Capture the cell that displays the provided text and extract its (x, y) central coordinate. 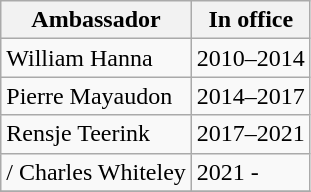
2014–2017 (250, 96)
Pierre Mayaudon (96, 96)
2021 - (250, 172)
2010–2014 (250, 58)
2017–2021 (250, 134)
In office (250, 20)
/ Charles Whiteley (96, 172)
Ambassador (96, 20)
William Hanna (96, 58)
Rensje Teerink (96, 134)
